Find where the given text appears and provide that cell's center as [X, Y] coordinate. 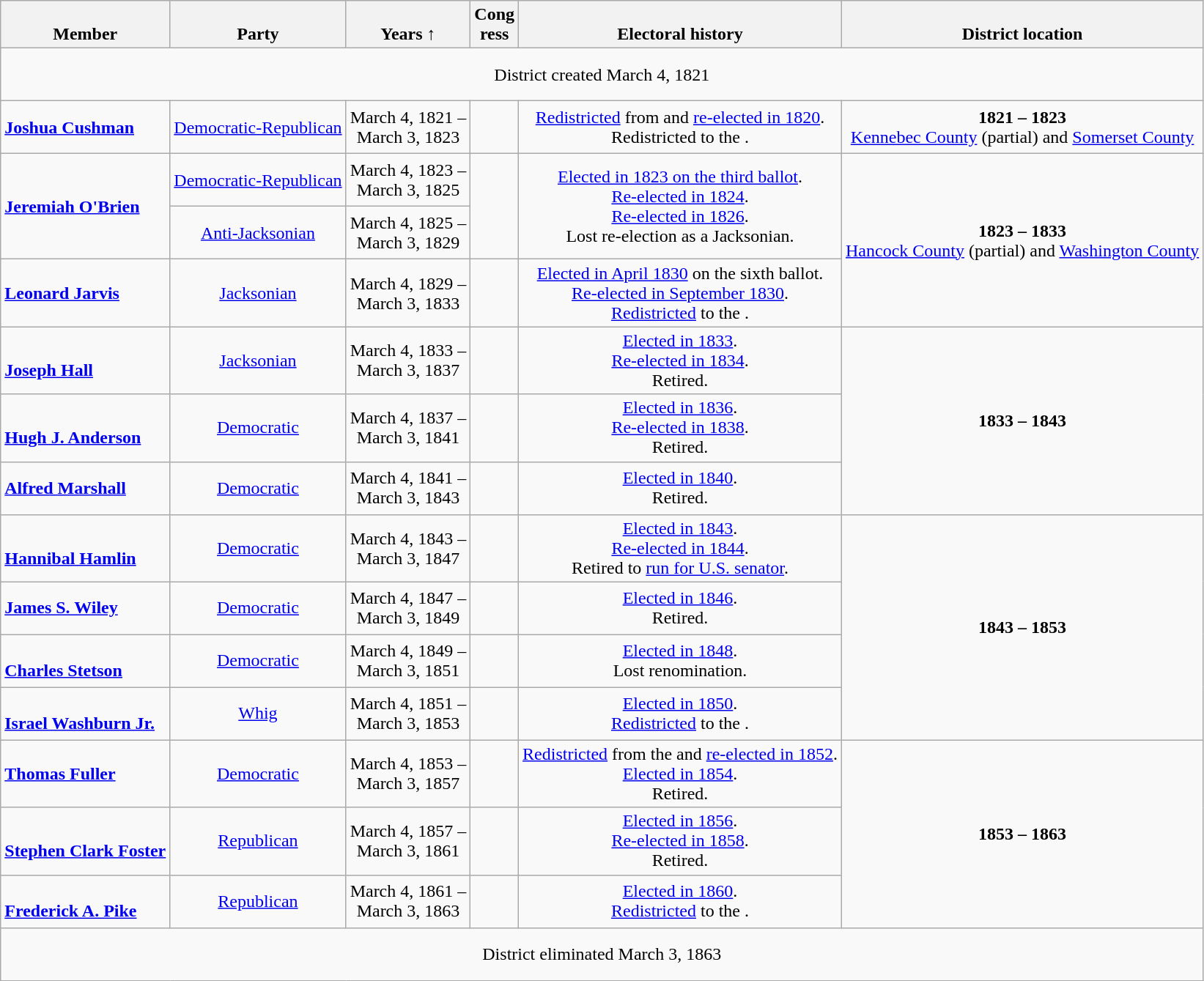
Member [85, 25]
Elected in 1843.Re-elected in 1844.Retired to run for U.S. senator. [680, 548]
Hannibal Hamlin [85, 548]
James S. Wiley [85, 608]
Stephen Clark Foster [85, 841]
Joshua Cushman [85, 127]
Elected in 1860.Redistricted to the . [680, 901]
March 4, 1849 –March 3, 1851 [408, 661]
March 4, 1851 –March 3, 1853 [408, 714]
1833 – 1843 [1022, 421]
Elected in 1846.Retired. [680, 608]
Congress [495, 25]
March 4, 1829 –March 3, 1833 [408, 293]
Electoral history [680, 25]
Redistricted from and re-elected in 1820.Redistricted to the . [680, 127]
March 4, 1825 –March 3, 1829 [408, 233]
Leonard Jarvis [85, 293]
District created March 4, 1821 [602, 75]
March 4, 1853 –March 3, 1857 [408, 774]
1823 – 1833Hancock County (partial) and Washington County [1022, 240]
Charles Stetson [85, 661]
Elected in 1840.Retired. [680, 488]
Elected in 1848.Lost renomination. [680, 661]
March 4, 1861 –March 3, 1863 [408, 901]
Elected in 1856.Re-elected in 1858.Retired. [680, 841]
March 4, 1823 –March 3, 1825 [408, 180]
Party [258, 25]
Elected in 1823 on the third ballot.Re-elected in 1824.Re-elected in 1826.Lost re-election as a Jacksonian. [680, 207]
Redistricted from the and re-elected in 1852.Elected in 1854.Retired. [680, 774]
March 4, 1847 –March 3, 1849 [408, 608]
Joseph Hall [85, 360]
Frederick A. Pike [85, 901]
Elected in 1833.Re-elected in 1834.Retired. [680, 360]
March 4, 1833 –March 3, 1837 [408, 360]
1821 – 1823Kennebec County (partial) and Somerset County [1022, 127]
District eliminated March 3, 1863 [602, 954]
Elected in 1850.Redistricted to the . [680, 714]
1843 – 1853 [1022, 627]
March 4, 1837 –March 3, 1841 [408, 428]
March 4, 1843 –March 3, 1847 [408, 548]
Years ↑ [408, 25]
Whig [258, 714]
Alfred Marshall [85, 488]
Israel Washburn Jr. [85, 714]
Elected in April 1830 on the sixth ballot.Re-elected in September 1830.Redistricted to the . [680, 293]
Anti-Jacksonian [258, 233]
March 4, 1857 –March 3, 1861 [408, 841]
March 4, 1841 –March 3, 1843 [408, 488]
District location [1022, 25]
Thomas Fuller [85, 774]
Hugh J. Anderson [85, 428]
Jeremiah O'Brien [85, 207]
1853 – 1863 [1022, 834]
March 4, 1821 –March 3, 1823 [408, 127]
Elected in 1836.Re-elected in 1838.Retired. [680, 428]
